Return the [x, y] coordinate for the center point of the cell that contains the specified text.  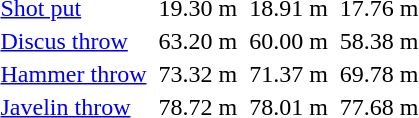
60.00 m [289, 41]
71.37 m [289, 74]
73.32 m [198, 74]
63.20 m [198, 41]
